Locate the cell with the specified text and output its [x, y] center coordinate. 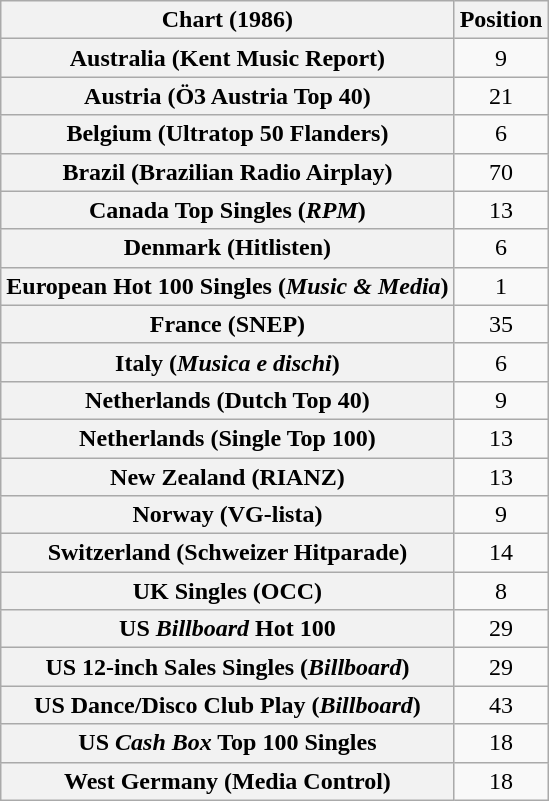
Chart (1986) [228, 20]
Brazil (Brazilian Radio Airplay) [228, 172]
US Dance/Disco Club Play (Billboard) [228, 705]
Netherlands (Dutch Top 40) [228, 400]
Australia (Kent Music Report) [228, 58]
Norway (VG-lista) [228, 515]
Denmark (Hitlisten) [228, 248]
21 [501, 96]
US Billboard Hot 100 [228, 629]
8 [501, 591]
UK Singles (OCC) [228, 591]
70 [501, 172]
Austria (Ö3 Austria Top 40) [228, 96]
43 [501, 705]
Belgium (Ultratop 50 Flanders) [228, 134]
14 [501, 553]
New Zealand (RIANZ) [228, 477]
West Germany (Media Control) [228, 781]
France (SNEP) [228, 324]
US Cash Box Top 100 Singles [228, 743]
Position [501, 20]
US 12-inch Sales Singles (Billboard) [228, 667]
1 [501, 286]
European Hot 100 Singles (Music & Media) [228, 286]
Canada Top Singles (RPM) [228, 210]
Switzerland (Schweizer Hitparade) [228, 553]
35 [501, 324]
Italy (Musica e dischi) [228, 362]
Netherlands (Single Top 100) [228, 438]
